Provide the [x, y] coordinate of the cell's center where the given text is located.  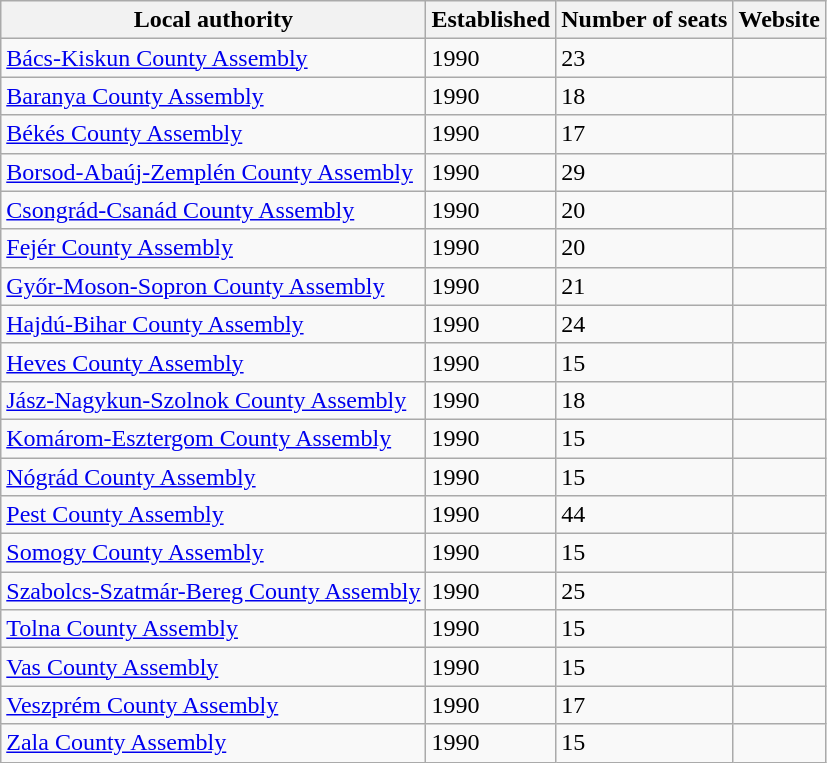
29 [644, 172]
Borsod-Abaúj-Zemplén County Assembly [214, 172]
44 [644, 515]
Baranya County Assembly [214, 96]
Csongrád-Csanád County Assembly [214, 210]
Heves County Assembly [214, 362]
Veszprém County Assembly [214, 705]
Vas County Assembly [214, 667]
Established [491, 20]
Nógrád County Assembly [214, 477]
23 [644, 58]
Jász-Nagykun-Szolnok County Assembly [214, 400]
Győr-Moson-Sopron County Assembly [214, 286]
Békés County Assembly [214, 134]
Somogy County Assembly [214, 553]
Hajdú-Bihar County Assembly [214, 324]
Szabolcs-Szatmár-Bereg County Assembly [214, 591]
Bács-Kiskun County Assembly [214, 58]
25 [644, 591]
Zala County Assembly [214, 743]
Pest County Assembly [214, 515]
Website [779, 20]
Fejér County Assembly [214, 248]
24 [644, 324]
Tolna County Assembly [214, 629]
Komárom-Esztergom County Assembly [214, 438]
Number of seats [644, 20]
Local authority [214, 20]
21 [644, 286]
